Detect which cell encompasses the target text, then output its [X, Y] center coordinate. 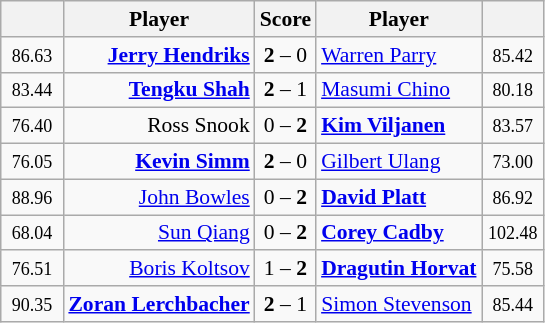
Gilbert Ulang [398, 162]
76.05 [32, 162]
Dragutin Horvat [398, 269]
Kim Viljanen [398, 126]
80.18 [514, 90]
90.35 [32, 304]
1 – 2 [286, 269]
Kevin Simm [158, 162]
86.92 [514, 197]
76.51 [32, 269]
83.57 [514, 126]
68.04 [32, 233]
Tengku Shah [158, 90]
Zoran Lerchbacher [158, 304]
Warren Parry [398, 55]
83.44 [32, 90]
88.96 [32, 197]
86.63 [32, 55]
Score [286, 19]
102.48 [514, 233]
Masumi Chino [398, 90]
76.40 [32, 126]
85.42 [514, 55]
David Platt [398, 197]
85.44 [514, 304]
John Bowles [158, 197]
Boris Koltsov [158, 269]
Jerry Hendriks [158, 55]
Ross Snook [158, 126]
Sun Qiang [158, 233]
Corey Cadby [398, 233]
Simon Stevenson [398, 304]
75.58 [514, 269]
73.00 [514, 162]
